Capture the cell that displays the provided text and extract its (x, y) central coordinate. 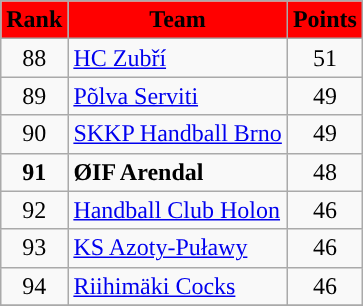
93 (34, 248)
Points (324, 20)
Rank (34, 20)
HC Zubří (178, 58)
Põlva Serviti (178, 96)
ØIF Arendal (178, 172)
Handball Club Holon (178, 210)
SKKP Handball Brno (178, 134)
KS Azoty-Puławy (178, 248)
91 (34, 172)
88 (34, 58)
89 (34, 96)
92 (34, 210)
90 (34, 134)
94 (34, 286)
51 (324, 58)
Riihimäki Cocks (178, 286)
48 (324, 172)
Team (178, 20)
